Output the [X, Y] coordinate of the center of the cell containing the given text.  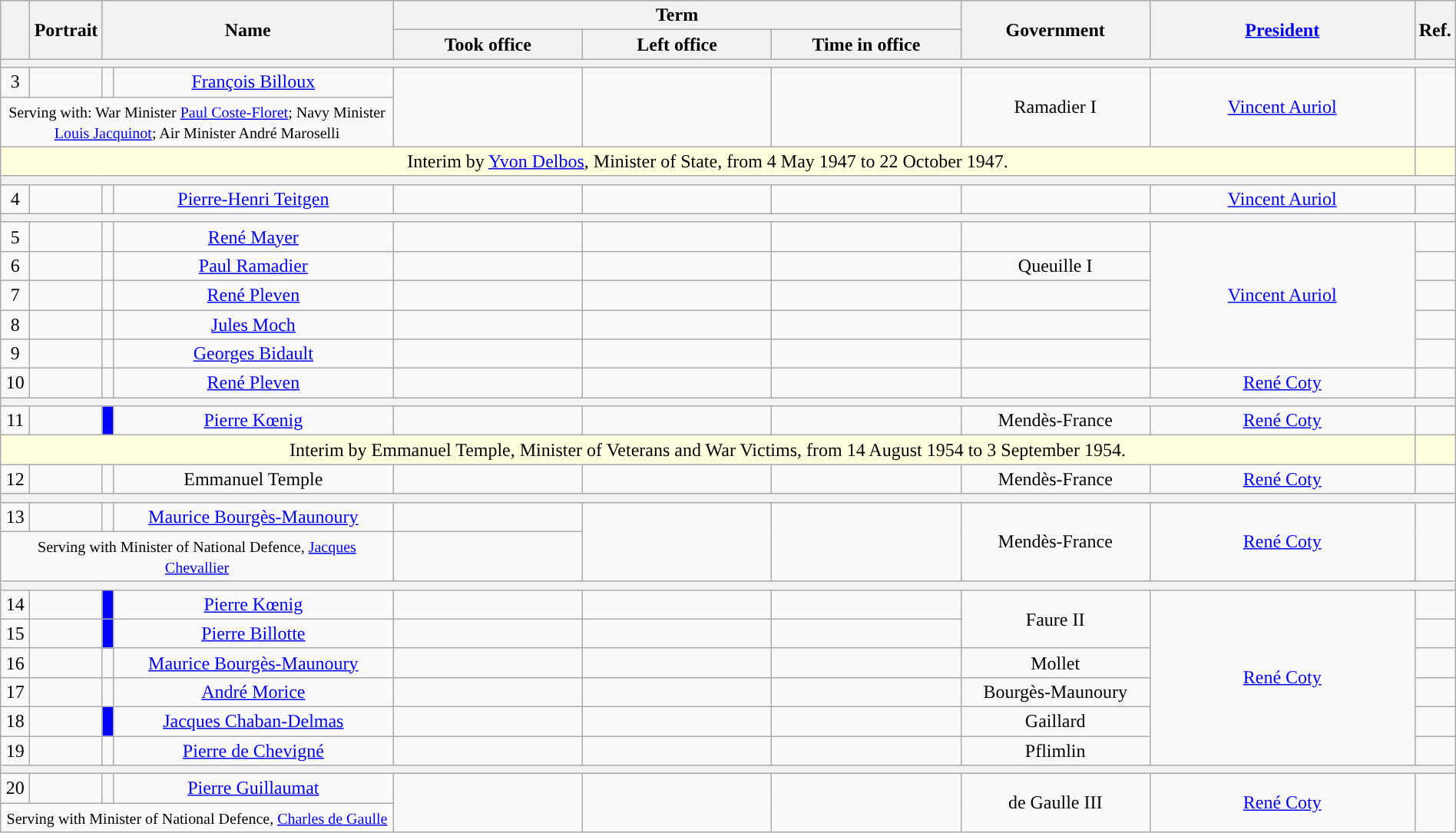
Time in office [866, 45]
11 [15, 421]
3 [15, 82]
15 [15, 633]
Government [1055, 30]
André Morice [253, 692]
5 [15, 236]
Queuille I [1055, 266]
Ref. [1434, 30]
10 [15, 383]
Paul Ramadier [253, 266]
4 [15, 199]
9 [15, 354]
Pierre Guillaumat [253, 788]
Pierre-Henri Teitgen [253, 199]
17 [15, 692]
Name [247, 30]
14 [15, 604]
18 [15, 721]
8 [15, 325]
Bourgès-Maunoury [1055, 692]
Pflimlin [1055, 750]
Serving with: War Minister Paul Coste-Floret; Navy Minister Louis Jacquinot; Air Minister André Maroselli [197, 121]
Portrait [66, 30]
Interim by Emmanuel Temple, Minister of Veterans and War Victims, from 14 August 1954 to 3 September 1954. [708, 450]
6 [15, 266]
16 [15, 663]
20 [15, 788]
Mollet [1055, 663]
Interim by Yvon Delbos, Minister of State, from 4 May 1947 to 22 October 1947. [708, 161]
Serving with Minister of National Defence, Jacques Chevallier [197, 556]
René Mayer [253, 236]
Took office [488, 45]
12 [15, 479]
Pierre Billotte [253, 633]
Jacques Chaban-Delmas [253, 721]
de Gaulle III [1055, 803]
Pierre de Chevigné [253, 750]
Emmanuel Temple [253, 479]
Serving with Minister of National Defence, Charles de Gaulle [197, 818]
Left office [677, 45]
13 [15, 517]
Gaillard [1055, 721]
Jules Moch [253, 325]
19 [15, 750]
Term [677, 15]
President [1282, 30]
Faure II [1055, 619]
François Billoux [253, 82]
7 [15, 295]
Ramadier I [1055, 107]
Georges Bidault [253, 354]
